Pinpoint the cell where the given text exists, returning its (X, Y) midpoint coordinate. 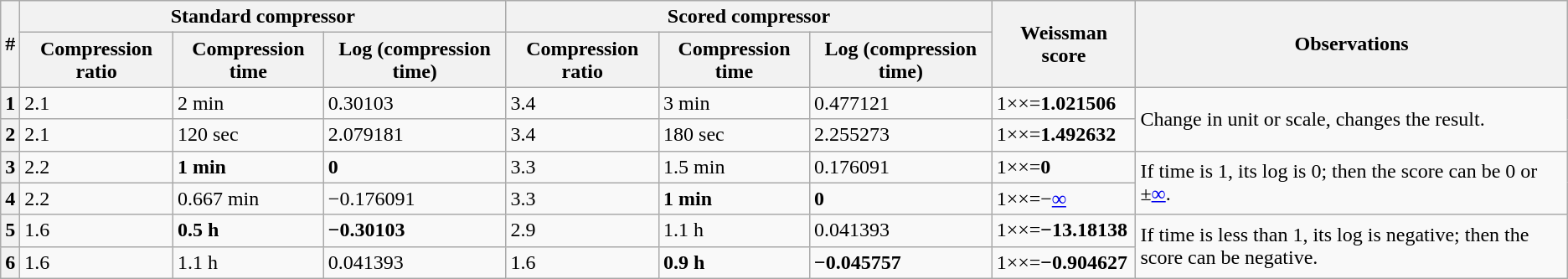
1××=1.492632 (1064, 135)
1××=1.021506 (1064, 103)
Scored compressor (749, 17)
Change in unit or scale, changes the result. (1352, 119)
5 (10, 230)
1××=−13.18138 (1064, 230)
Observations (1352, 44)
0.176091 (900, 167)
If time is 1, its log is 0; then the score can be 0 or ±∞. (1352, 183)
Standard compressor (263, 17)
120 sec (248, 135)
2.255273 (900, 135)
1××=−∞ (1064, 199)
1 (10, 103)
0.30103 (415, 103)
2 (10, 135)
2 min (248, 103)
3 (10, 167)
−0.30103 (415, 230)
−0.045757 (900, 262)
3 min (735, 103)
If time is less than 1, its log is negative; then the score can be negative. (1352, 246)
180 sec (735, 135)
6 (10, 262)
0.477121 (900, 103)
0.5 h (248, 230)
0.667 min (248, 199)
1.5 min (735, 167)
1××=0 (1064, 167)
2.079181 (415, 135)
Weissman score (1064, 44)
−0.176091 (415, 199)
4 (10, 199)
# (10, 44)
0.9 h (735, 262)
1××=−0.904627 (1064, 262)
2.9 (583, 230)
